Detect which cell encompasses the target text, then output its [X, Y] center coordinate. 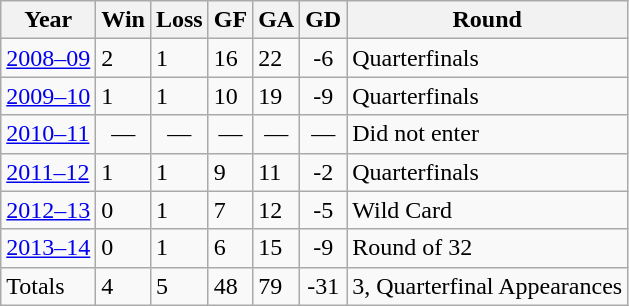
10 [230, 96]
2012–13 [48, 210]
2009–10 [48, 96]
16 [230, 58]
7 [230, 210]
12 [276, 210]
-31 [324, 286]
6 [230, 248]
Round of 32 [488, 248]
22 [276, 58]
11 [276, 172]
9 [230, 172]
-5 [324, 210]
3, Quarterfinal Appearances [488, 286]
Round [488, 20]
-2 [324, 172]
Wild Card [488, 210]
15 [276, 248]
48 [230, 286]
GD [324, 20]
Did not enter [488, 134]
2 [124, 58]
79 [276, 286]
5 [179, 286]
4 [124, 286]
2010–11 [48, 134]
Totals [48, 286]
2013–14 [48, 248]
2011–12 [48, 172]
GF [230, 20]
19 [276, 96]
Year [48, 20]
Loss [179, 20]
-6 [324, 58]
GA [276, 20]
2008–09 [48, 58]
Win [124, 20]
